Pinpoint the cell where the given text exists, returning its (x, y) midpoint coordinate. 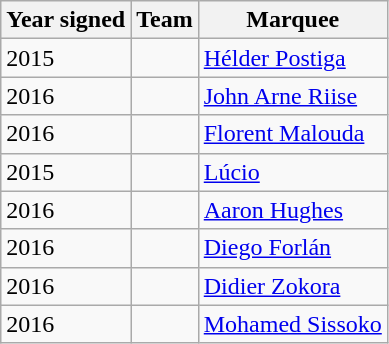
Team (165, 20)
Didier Zokora (292, 286)
Diego Forlán (292, 248)
Aaron Hughes (292, 210)
Florent Malouda (292, 134)
Year signed (66, 20)
John Arne Riise (292, 96)
Lúcio (292, 172)
Mohamed Sissoko (292, 324)
Hélder Postiga (292, 58)
Marquee (292, 20)
